For the text-containing cell, return its midpoint in (x, y) coordinate format. 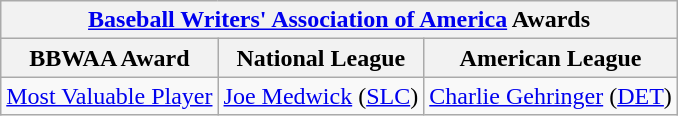
Charlie Gehringer (DET) (551, 96)
BBWAA Award (110, 58)
National League (321, 58)
Most Valuable Player (110, 96)
Baseball Writers' Association of America Awards (340, 20)
American League (551, 58)
Joe Medwick (SLC) (321, 96)
